Scan for the cell matching the given text and deliver its [X, Y] coordinate at center. 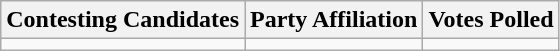
Party Affiliation [334, 20]
Votes Polled [491, 20]
Contesting Candidates [123, 20]
